Provide the (x, y) coordinate of the cell's center where the given text is located.  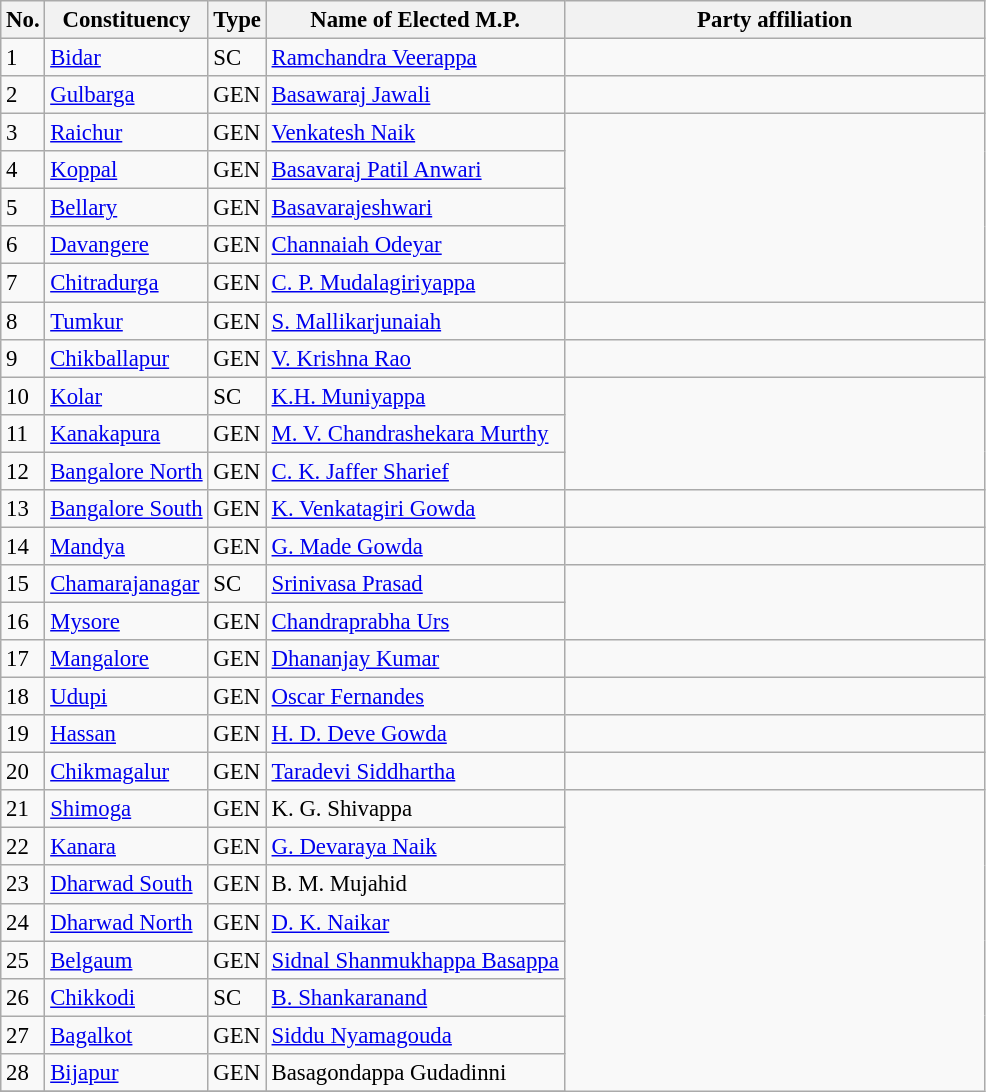
Dharwad North (126, 922)
Koppal (126, 170)
Davangere (126, 245)
Bagalkot (126, 1035)
Chamarajanagar (126, 584)
2 (23, 95)
1 (23, 58)
14 (23, 546)
15 (23, 584)
C. K. Jaffer Sharief (415, 471)
H. D. Deve Gowda (415, 734)
Constituency (126, 20)
Mandya (126, 546)
Kolar (126, 396)
Hassan (126, 734)
Chitradurga (126, 283)
M. V. Chandrashekara Murthy (415, 433)
Bangalore South (126, 509)
12 (23, 471)
Tumkur (126, 321)
25 (23, 960)
9 (23, 358)
Dhananjay Kumar (415, 659)
4 (23, 170)
Chandraprabha Urs (415, 621)
28 (23, 1073)
Bellary (126, 208)
S. Mallikarjunaiah (415, 321)
Udupi (126, 697)
Gulbarga (126, 95)
19 (23, 734)
Basavaraj Patil Anwari (415, 170)
8 (23, 321)
Bijapur (126, 1073)
V. Krishna Rao (415, 358)
Siddu Nyamagouda (415, 1035)
K.H. Muniyappa (415, 396)
17 (23, 659)
Chikkodi (126, 997)
Mangalore (126, 659)
Bidar (126, 58)
22 (23, 847)
Type (237, 20)
G. Devaraya Naik (415, 847)
Basavarajeshwari (415, 208)
No. (23, 20)
Chikmagalur (126, 772)
Dharwad South (126, 885)
7 (23, 283)
Taradevi Siddhartha (415, 772)
Belgaum (126, 960)
Name of Elected M.P. (415, 20)
Oscar Fernandes (415, 697)
Channaiah Odeyar (415, 245)
10 (23, 396)
21 (23, 809)
24 (23, 922)
Bangalore North (126, 471)
Basawaraj Jawali (415, 95)
5 (23, 208)
B. M. Mujahid (415, 885)
Sidnal Shanmukhappa Basappa (415, 960)
26 (23, 997)
13 (23, 509)
18 (23, 697)
Raichur (126, 133)
C. P. Mudalagiriyappa (415, 283)
Venkatesh Naik (415, 133)
Srinivasa Prasad (415, 584)
Kanakapura (126, 433)
6 (23, 245)
20 (23, 772)
Mysore (126, 621)
Kanara (126, 847)
G. Made Gowda (415, 546)
23 (23, 885)
Shimoga (126, 809)
27 (23, 1035)
D. K. Naikar (415, 922)
Basagondappa Gudadinni (415, 1073)
Party affiliation (774, 20)
K. Venkatagiri Gowda (415, 509)
K. G. Shivappa (415, 809)
Chikballapur (126, 358)
B. Shankaranand (415, 997)
Ramchandra Veerappa (415, 58)
3 (23, 133)
16 (23, 621)
11 (23, 433)
